Find where the given text appears and provide that cell's center as [x, y] coordinate. 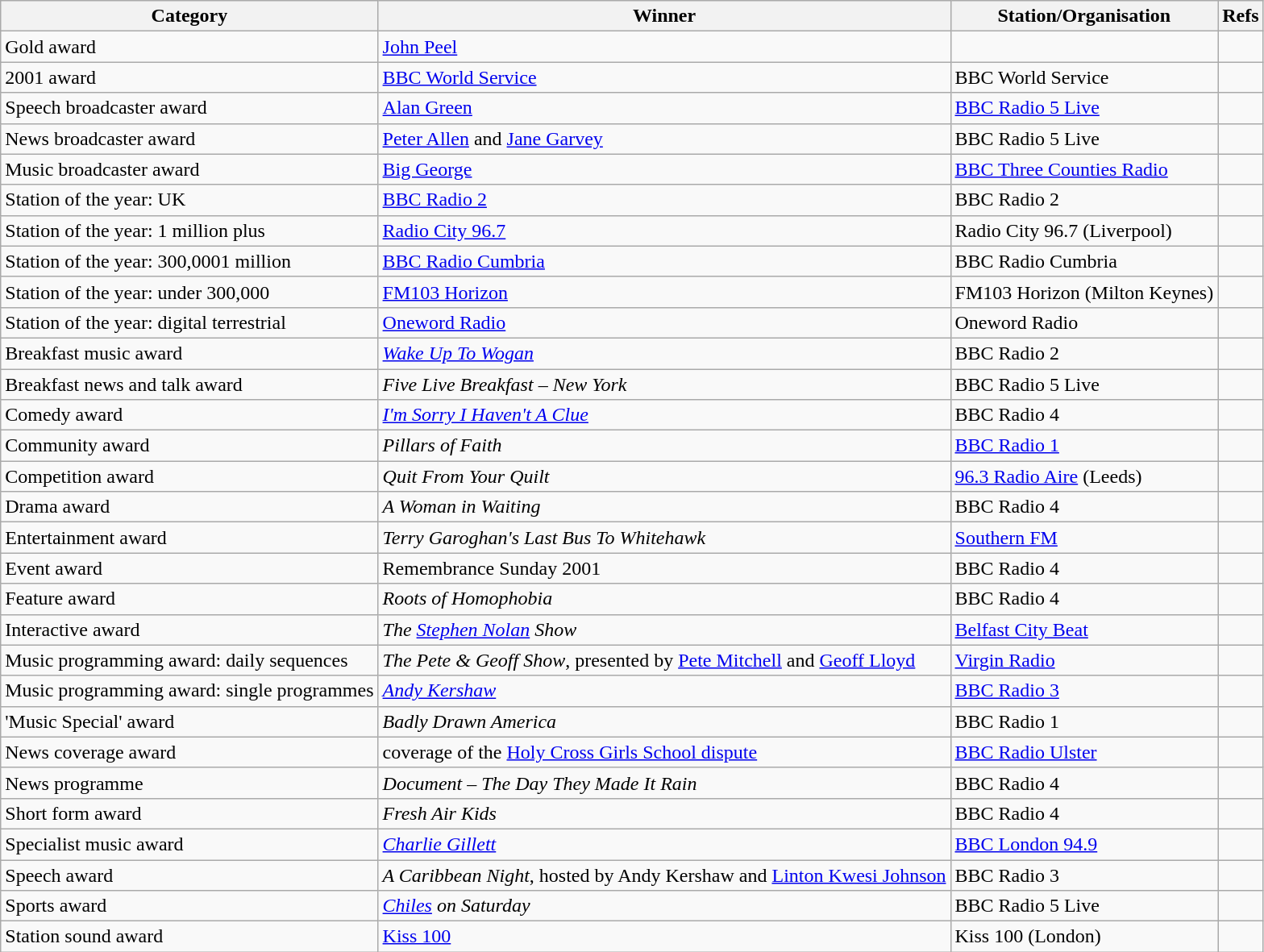
BBC London 94.9 [1084, 844]
Music programming award: single programmes [189, 691]
Refs [1241, 16]
Station of the year: digital terrestrial [189, 322]
BBC Radio Ulster [1084, 752]
Alan Green [664, 108]
Gold award [189, 47]
Station of the year: under 300,000 [189, 292]
Comedy award [189, 415]
A Woman in Waiting [664, 507]
Radio City 96.7 (Liverpool) [1084, 231]
Pillars of Faith [664, 446]
2001 award [189, 77]
Station of the year: 300,0001 million [189, 261]
Specialist music award [189, 844]
Station of the year: 1 million plus [189, 231]
Music broadcaster award [189, 169]
Speech award [189, 875]
Breakfast music award [189, 353]
Southern FM [1084, 538]
Kiss 100 (London) [1084, 937]
Feature award [189, 599]
A Caribbean Night, hosted by Andy Kershaw and Linton Kwesi Johnson [664, 875]
Winner [664, 16]
The Pete & Geoff Show, presented by Pete Mitchell and Geoff Lloyd [664, 660]
Fresh Air Kids [664, 813]
Wake Up To Wogan [664, 353]
Station sound award [189, 937]
John Peel [664, 47]
Belfast City Beat [1084, 630]
BBC Three Counties Radio [1084, 169]
Sports award [189, 906]
I'm Sorry I Haven't A Clue [664, 415]
Big George [664, 169]
96.3 Radio Aire (Leeds) [1084, 476]
Short form award [189, 813]
Kiss 100 [664, 937]
Station/Organisation [1084, 16]
Virgin Radio [1084, 660]
Category [189, 16]
Drama award [189, 507]
The Stephen Nolan Show [664, 630]
Community award [189, 446]
Peter Allen and Jane Garvey [664, 139]
Charlie Gillett [664, 844]
Quit From Your Quilt [664, 476]
Breakfast news and talk award [189, 385]
Andy Kershaw [664, 691]
FM103 Horizon (Milton Keynes) [1084, 292]
coverage of the Holy Cross Girls School dispute [664, 752]
Interactive award [189, 630]
Competition award [189, 476]
FM103 Horizon [664, 292]
Five Live Breakfast – New York [664, 385]
Document – The Day They Made It Rain [664, 783]
Station of the year: UK [189, 200]
Music programming award: daily sequences [189, 660]
News programme [189, 783]
'Music Special' award [189, 721]
Radio City 96.7 [664, 231]
Terry Garoghan's Last Bus To Whitehawk [664, 538]
Entertainment award [189, 538]
Badly Drawn America [664, 721]
News broadcaster award [189, 139]
Roots of Homophobia [664, 599]
Remembrance Sunday 2001 [664, 568]
Event award [189, 568]
News coverage award [189, 752]
Chiles on Saturday [664, 906]
Speech broadcaster award [189, 108]
